Pinpoint the cell where the given text exists, returning its (x, y) midpoint coordinate. 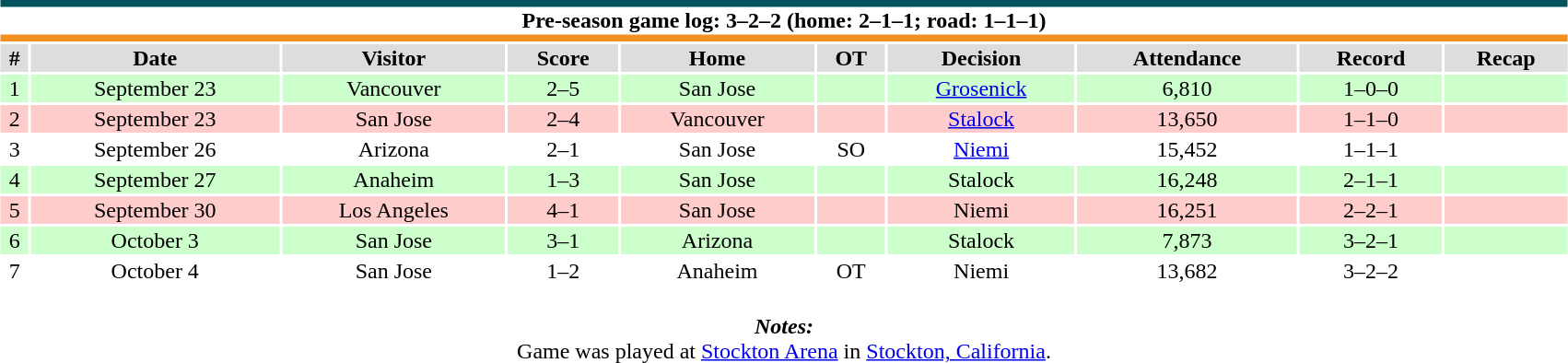
2–1 (564, 149)
1–1–0 (1371, 119)
7,873 (1187, 240)
4–1 (564, 210)
October 3 (155, 240)
5 (15, 210)
Los Angeles (394, 210)
September 27 (155, 180)
3–2–2 (1371, 271)
2–4 (564, 119)
Date (155, 58)
15,452 (1187, 149)
SO (851, 149)
1–0–0 (1371, 88)
September 30 (155, 210)
2–2–1 (1371, 210)
September 26 (155, 149)
Grosenick (981, 88)
16,251 (1187, 210)
2–5 (564, 88)
1–3 (564, 180)
6,810 (1187, 88)
1–2 (564, 271)
Visitor (394, 58)
4 (15, 180)
13,682 (1187, 271)
1–1–1 (1371, 149)
Home (718, 58)
1 (15, 88)
3–1 (564, 240)
13,650 (1187, 119)
2 (15, 119)
3–2–1 (1371, 240)
7 (15, 271)
Record (1371, 58)
Pre-season game log: 3–2–2 (home: 2–1–1; road: 1–1–1) (784, 20)
Recap (1505, 58)
6 (15, 240)
Score (564, 58)
2–1–1 (1371, 180)
Decision (981, 58)
16,248 (1187, 180)
# (15, 58)
Attendance (1187, 58)
3 (15, 149)
October 4 (155, 271)
